Locate the cell with the specified text and output its (x, y) center coordinate. 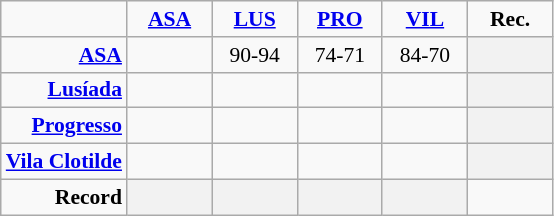
PRO (340, 19)
Lusíada (64, 90)
Vila Clotilde (64, 162)
Progresso (64, 126)
Record (64, 197)
VIL (424, 19)
Rec. (510, 19)
LUS (254, 19)
90-94 (254, 55)
84-70 (424, 55)
74-71 (340, 55)
